Capture the cell that displays the provided text and extract its [x, y] central coordinate. 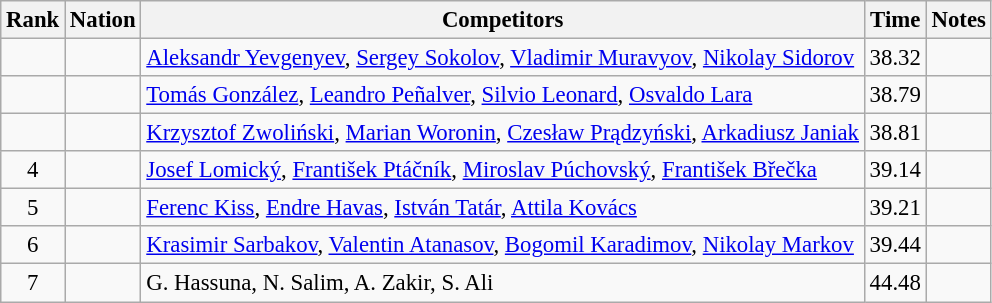
39.21 [895, 208]
Josef Lomický, František Ptáčník, Miroslav Púchovský, František Břečka [502, 170]
Time [895, 20]
38.81 [895, 133]
6 [33, 245]
G. Hassuna, N. Salim, A. Zakir, S. Ali [502, 283]
5 [33, 208]
Notes [958, 20]
Competitors [502, 20]
39.44 [895, 245]
38.79 [895, 95]
Ferenc Kiss, Endre Havas, István Tatár, Attila Kovács [502, 208]
Krasimir Sarbakov, Valentin Atanasov, Bogomil Karadimov, Nikolay Markov [502, 245]
7 [33, 283]
Nation [103, 20]
44.48 [895, 283]
Tomás González, Leandro Peñalver, Silvio Leonard, Osvaldo Lara [502, 95]
38.32 [895, 58]
Krzysztof Zwoliński, Marian Woronin, Czesław Prądzyński, Arkadiusz Janiak [502, 133]
4 [33, 170]
39.14 [895, 170]
Aleksandr Yevgenyev, Sergey Sokolov, Vladimir Muravyov, Nikolay Sidorov [502, 58]
Rank [33, 20]
